Extract the (x, y) coordinate from the center of the cell holding the provided text.  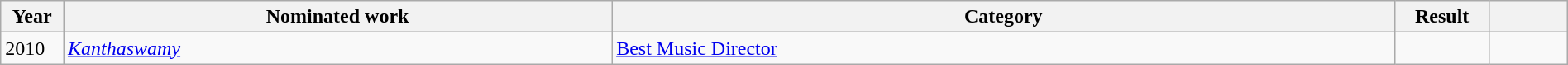
Kanthaswamy (337, 48)
Best Music Director (1004, 48)
Category (1004, 17)
Nominated work (337, 17)
Year (32, 17)
Result (1442, 17)
2010 (32, 48)
